For the text-containing cell, return its midpoint in [X, Y] coordinate format. 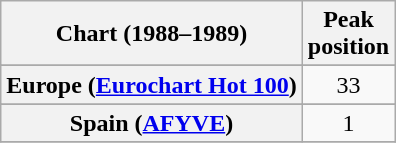
33 [348, 85]
Spain (AFYVE) [152, 123]
Peakposition [348, 34]
1 [348, 123]
Chart (1988–1989) [152, 34]
Europe (Eurochart Hot 100) [152, 85]
